Capture the cell that displays the provided text and extract its [X, Y] central coordinate. 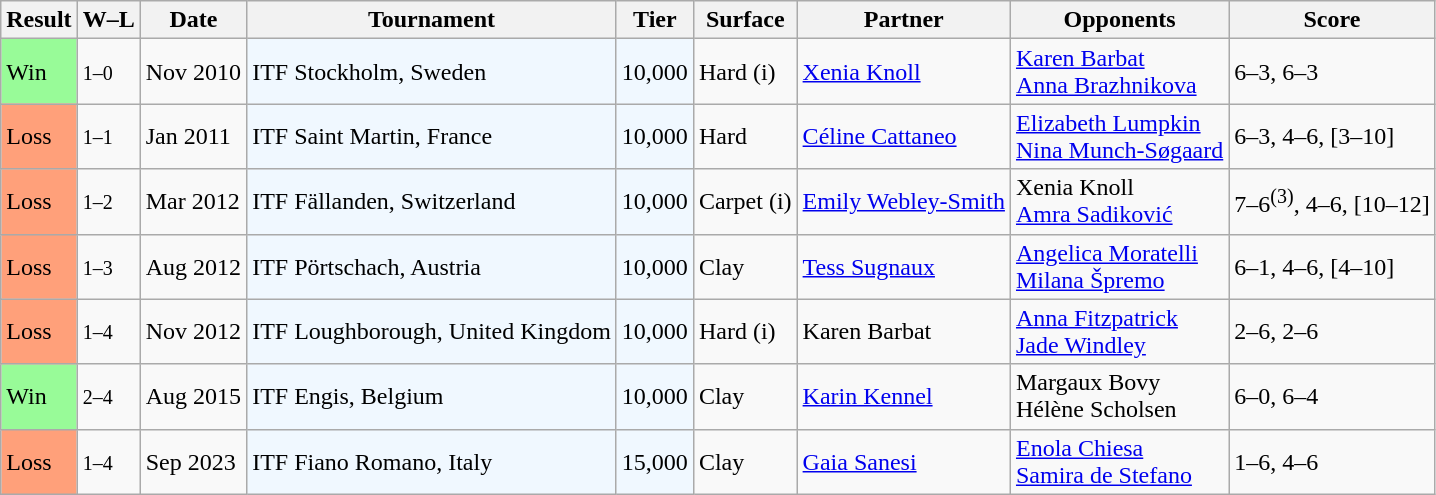
Tess Sugnaux [904, 266]
Elizabeth Lumpkin Nina Munch-Søgaard [1119, 136]
Xenia Knoll Amra Sadiković [1119, 202]
Opponents [1119, 20]
Karen Barbat Anna Brazhnikova [1119, 72]
7–6(3), 4–6, [10–12] [1332, 202]
2–4 [108, 396]
Margaux Bovy Hélène Scholsen [1119, 396]
ITF Engis, Belgium [432, 396]
Enola Chiesa Samira de Stefano [1119, 462]
Surface [745, 20]
1–3 [108, 266]
Gaia Sanesi [904, 462]
Nov 2012 [193, 332]
Partner [904, 20]
Nov 2010 [193, 72]
ITF Saint Martin, France [432, 136]
ITF Stockholm, Sweden [432, 72]
1–6, 4–6 [1332, 462]
Tournament [432, 20]
Aug 2015 [193, 396]
Emily Webley-Smith [904, 202]
ITF Pörtschach, Austria [432, 266]
Carpet (i) [745, 202]
Tier [654, 20]
W–L [108, 20]
Angelica Moratelli Milana Špremo [1119, 266]
ITF Fiano Romano, Italy [432, 462]
Karin Kennel [904, 396]
1–2 [108, 202]
1–0 [108, 72]
Sep 2023 [193, 462]
Date [193, 20]
Xenia Knoll [904, 72]
6–3, 4–6, [3–10] [1332, 136]
ITF Fällanden, Switzerland [432, 202]
2–6, 2–6 [1332, 332]
6–3, 6–3 [1332, 72]
Mar 2012 [193, 202]
Anna Fitzpatrick Jade Windley [1119, 332]
Hard [745, 136]
15,000 [654, 462]
Jan 2011 [193, 136]
Céline Cattaneo [904, 136]
ITF Loughborough, United Kingdom [432, 332]
6–1, 4–6, [4–10] [1332, 266]
1–1 [108, 136]
Aug 2012 [193, 266]
Result [39, 20]
6–0, 6–4 [1332, 396]
Karen Barbat [904, 332]
Score [1332, 20]
